Find where the given text appears and provide that cell's center as [x, y] coordinate. 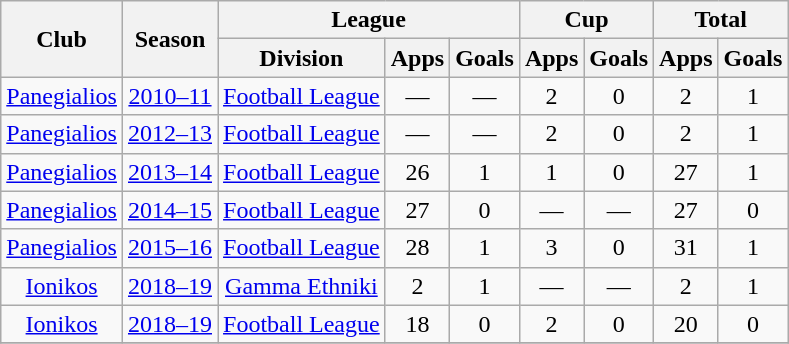
Total [721, 20]
Gamma Ethniki [302, 286]
3 [551, 248]
2010–11 [170, 96]
Club [62, 39]
Division [302, 58]
31 [686, 248]
18 [417, 324]
2014–15 [170, 210]
2012–13 [170, 134]
Season [170, 39]
League [369, 20]
2013–14 [170, 172]
26 [417, 172]
2015–16 [170, 248]
28 [417, 248]
Cup [586, 20]
20 [686, 324]
